Detect which cell encompasses the target text, then output its (x, y) center coordinate. 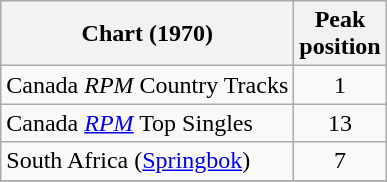
1 (340, 85)
South Africa (Springbok) (148, 161)
Peakposition (340, 34)
13 (340, 123)
Canada RPM Top Singles (148, 123)
Chart (1970) (148, 34)
7 (340, 161)
Canada RPM Country Tracks (148, 85)
